Return the [X, Y] coordinate for the center point of the cell that contains the specified text.  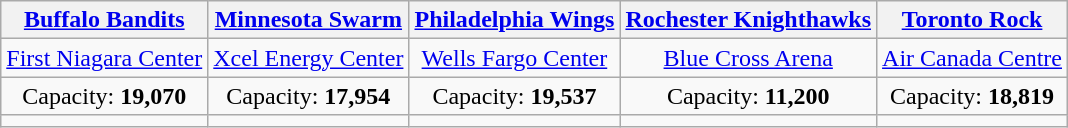
Capacity: 18,819 [972, 96]
Capacity: 11,200 [748, 96]
Rochester Knighthawks [748, 20]
First Niagara Center [104, 58]
Capacity: 19,070 [104, 96]
Xcel Energy Center [308, 58]
Blue Cross Arena [748, 58]
Capacity: 19,537 [514, 96]
Philadelphia Wings [514, 20]
Air Canada Centre [972, 58]
Capacity: 17,954 [308, 96]
Minnesota Swarm [308, 20]
Wells Fargo Center [514, 58]
Buffalo Bandits [104, 20]
Toronto Rock [972, 20]
